Return [X, Y] of the center of cell containing provided text 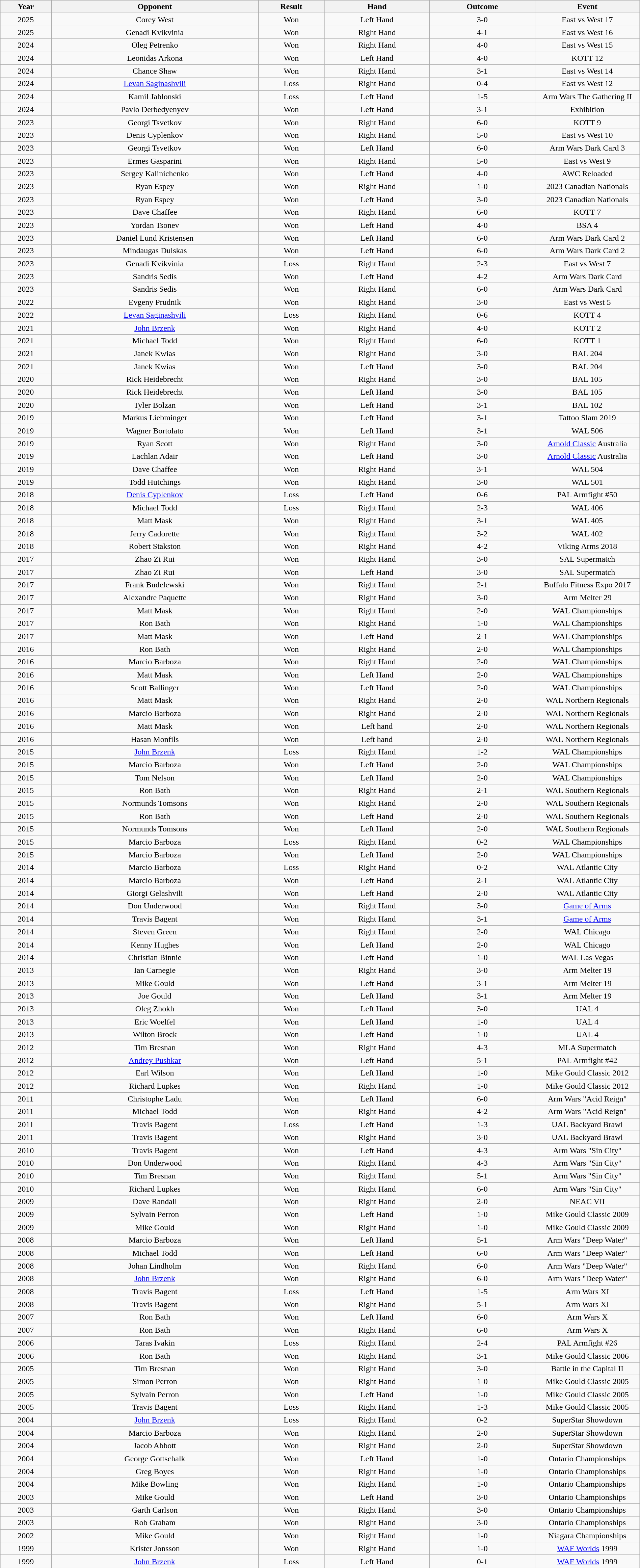
Event [587, 7]
Wagner Bortolato [155, 431]
KOTT 7 [587, 212]
Todd Hutchings [155, 482]
Garth Carlson [155, 1510]
Niagara Championships [587, 1536]
East vs West 17 [587, 20]
Frank Budelewski [155, 585]
Scott Ballinger [155, 688]
KOTT 2 [587, 328]
Markus Liebminger [155, 418]
1-2 [482, 752]
2002 [26, 1536]
Opponent [155, 7]
Result [291, 7]
WAL 501 [587, 482]
Pavlo Derbedyenyev [155, 109]
Outcome [482, 7]
PAL Armfight #50 [587, 495]
MLA Supermatch [587, 1047]
Oleg Petrenko [155, 45]
Exhibition [587, 109]
Ryan Scott [155, 444]
WAL 506 [587, 431]
East vs West 12 [587, 84]
Mike Bowling [155, 1484]
Krister Jonsson [155, 1548]
Chance Shaw [155, 71]
PAL Armfight #26 [587, 1343]
WAL 406 [587, 508]
Tattoo Slam 2019 [587, 418]
4-1 [482, 32]
WAL 402 [587, 533]
Tom Nelson [155, 777]
George Gottschalk [155, 1459]
Corey West [155, 20]
Ermes Gasparini [155, 161]
Ian Carnegie [155, 970]
Jerry Cadorette [155, 533]
Buffalo Fitness Expo 2017 [587, 585]
Mike Gould Classic 2006 [587, 1356]
Viking Arms 2018 [587, 546]
Andrey Pushkar [155, 1060]
Sergey Kalinichenko [155, 174]
Hasan Monfils [155, 739]
Arm Melter 29 [587, 598]
AWC Reloaded [587, 174]
KOTT 1 [587, 341]
Arm Wars The Gathering II [587, 97]
Arm Wars Dark Card 3 [587, 148]
Alexandre Paquette [155, 598]
East vs West 16 [587, 32]
Leonidas Arkona [155, 58]
Kenny Hughes [155, 945]
3-2 [482, 533]
KOTT 9 [587, 122]
Hand [377, 7]
KOTT 12 [587, 58]
Christian Binnie [155, 957]
BAL 102 [587, 405]
East vs West 9 [587, 161]
Oleg Zhokh [155, 1009]
0-4 [482, 84]
Greg Boyes [155, 1471]
2-4 [482, 1343]
Rob Graham [155, 1523]
Robert Stakston [155, 546]
East vs West 10 [587, 135]
Giorgi Gelashvili [155, 893]
KOTT 4 [587, 315]
BSA 4 [587, 225]
Steven Green [155, 932]
Eric Woelfel [155, 1022]
Year [26, 7]
East vs West 15 [587, 45]
East vs West 7 [587, 264]
Jacob Abbott [155, 1446]
Lachlan Adair [155, 456]
WAL 405 [587, 521]
Simon Perron [155, 1381]
Evgeny Prudnik [155, 302]
WAL 504 [587, 469]
East vs West 5 [587, 302]
Wilton Brock [155, 1035]
Dave Randall [155, 1202]
Christophe Ladu [155, 1099]
PAL Armfight #42 [587, 1060]
WAL Las Vegas [587, 957]
Daniel Lund Kristensen [155, 238]
Earl Wilson [155, 1073]
Joe Gould [155, 996]
Johan Lindholm [155, 1266]
Tyler Bolzan [155, 405]
0-1 [482, 1561]
NEAC VII [587, 1202]
Yordan Tsonev [155, 225]
Battle in the Capital II [587, 1368]
East vs West 14 [587, 71]
Taras Ivakin [155, 1343]
Kamil Jablonski [155, 97]
Mindaugas Dulskas [155, 251]
